Scan for the cell matching the given text and deliver its [x, y] coordinate at center. 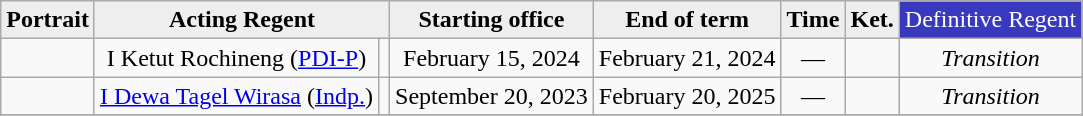
Time [813, 20]
Portrait [48, 20]
Ket. [872, 20]
End of term [687, 20]
Definitive Regent [990, 20]
Acting Regent [242, 20]
February 21, 2024 [687, 58]
February 15, 2024 [492, 58]
I Ketut Rochineng (PDI-P) [236, 58]
February 20, 2025 [687, 96]
September 20, 2023 [492, 96]
Starting office [492, 20]
I Dewa Tagel Wirasa (Indp.) [236, 96]
